Provide the (X, Y) coordinate of the cell's center where the given text is located.  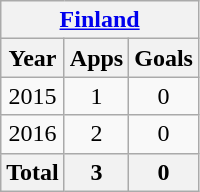
Goals (164, 58)
Year (33, 58)
3 (96, 172)
Apps (96, 58)
Finland (100, 20)
2 (96, 134)
2016 (33, 134)
2015 (33, 96)
1 (96, 96)
Total (33, 172)
